Find where the given text appears and provide that cell's center as (x, y) coordinate. 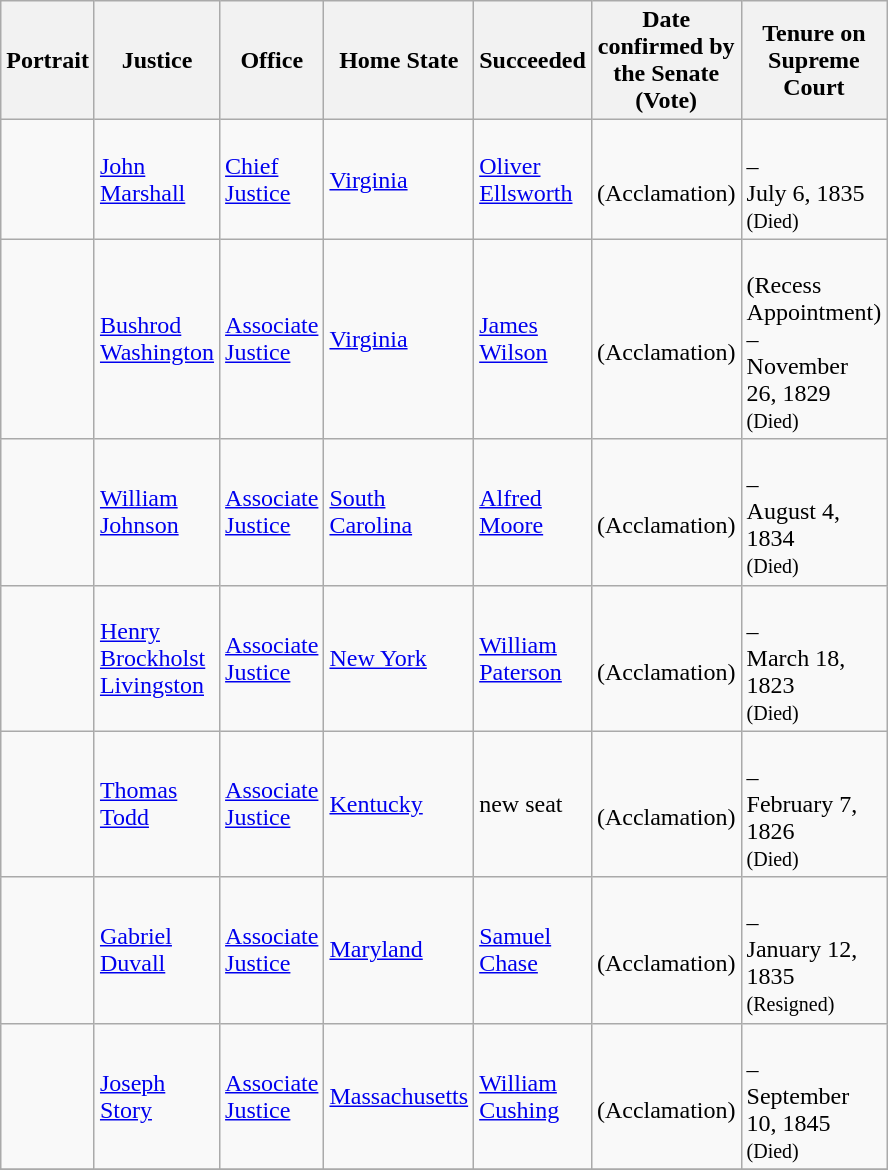
new seat (533, 804)
–August 4, 1834(Died) (814, 512)
Kentucky (399, 804)
Alfred Moore (533, 512)
Thomas Todd (156, 804)
William Johnson (156, 512)
(Recess Appointment)–November 26, 1829(Died) (814, 339)
Gabriel Duvall (156, 950)
Henry Brockholst Livingston (156, 658)
Tenure on Supreme Court (814, 60)
Justice (156, 60)
Office (272, 60)
William Cushing (533, 1096)
–September 10, 1845(Died) (814, 1096)
William Paterson (533, 658)
Home State (399, 60)
Maryland (399, 950)
Bushrod Washington (156, 339)
Oliver Ellsworth (533, 180)
–January 12, 1835(Resigned) (814, 950)
Joseph Story (156, 1096)
Samuel Chase (533, 950)
James Wilson (533, 339)
Succeeded (533, 60)
–March 18, 1823(Died) (814, 658)
–February 7, 1826(Died) (814, 804)
South Carolina (399, 512)
New York (399, 658)
–July 6, 1835(Died) (814, 180)
Chief Justice (272, 180)
Massachusetts (399, 1096)
Date confirmed by the Senate(Vote) (666, 60)
Portrait (48, 60)
John Marshall (156, 180)
